Locate the cell with the specified text and output its [x, y] center coordinate. 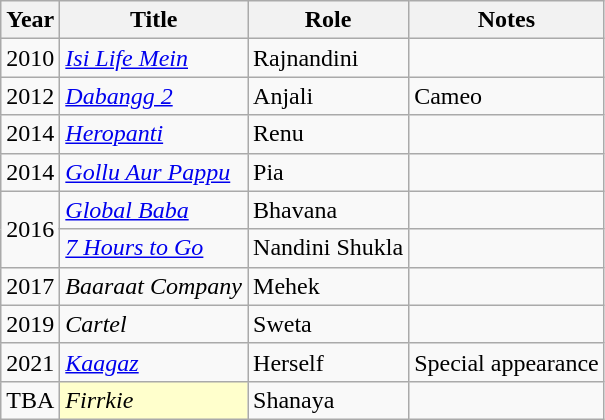
Dabangg 2 [154, 96]
Firrkie [154, 400]
2019 [30, 324]
Cartel [154, 324]
7 Hours to Go [154, 248]
Isi Life Mein [154, 58]
2016 [30, 229]
Cameo [507, 96]
Mehek [328, 286]
TBA [30, 400]
Heropanti [154, 134]
Global Baba [154, 210]
Gollu Aur Pappu [154, 172]
Sweta [328, 324]
Herself [328, 362]
2010 [30, 58]
2021 [30, 362]
2017 [30, 286]
Rajnandini [328, 58]
Special appearance [507, 362]
Pia [328, 172]
Anjali [328, 96]
Nandini Shukla [328, 248]
Notes [507, 20]
Title [154, 20]
Role [328, 20]
Renu [328, 134]
Baaraat Company [154, 286]
Bhavana [328, 210]
2012 [30, 96]
Kaagaz [154, 362]
Year [30, 20]
Shanaya [328, 400]
